Search for the cell housing the specified text and yield its (X, Y) center coordinate. 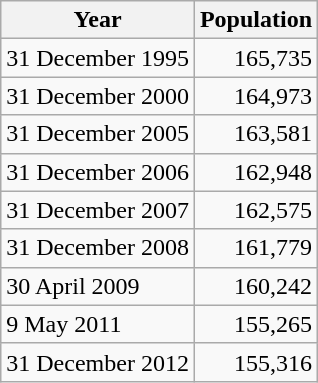
31 December 2008 (98, 248)
31 December 2006 (98, 172)
31 December 2005 (98, 134)
30 April 2009 (98, 286)
164,973 (256, 96)
165,735 (256, 58)
162,575 (256, 210)
31 December 2007 (98, 210)
Year (98, 20)
155,316 (256, 362)
155,265 (256, 324)
31 December 2000 (98, 96)
160,242 (256, 286)
162,948 (256, 172)
163,581 (256, 134)
31 December 2012 (98, 362)
31 December 1995 (98, 58)
161,779 (256, 248)
Population (256, 20)
9 May 2011 (98, 324)
